Locate the cell with the specified text and output its (x, y) center coordinate. 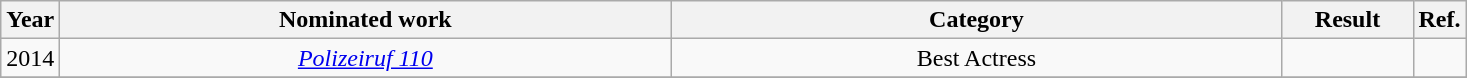
Polizeiruf 110 (366, 58)
Best Actress (976, 58)
Category (976, 20)
Ref. (1440, 20)
Nominated work (366, 20)
Year (30, 20)
Result (1348, 20)
2014 (30, 58)
